Determine the (X, Y) coordinate at the center of the cell enclosing the given text.  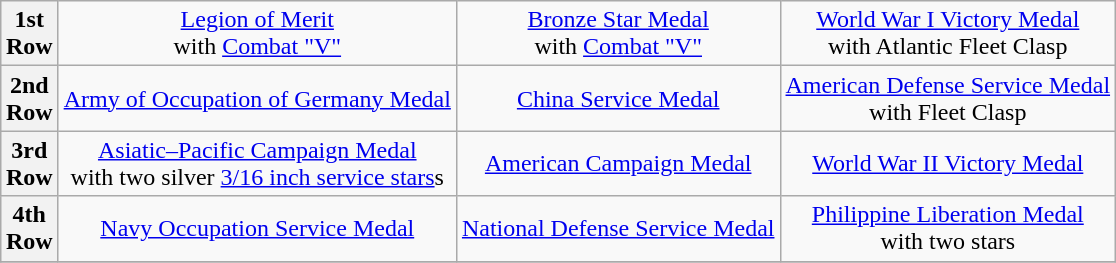
Army of Occupation of Germany Medal (257, 98)
China Service Medal (618, 98)
Philippine Liberation Medal with two stars (948, 228)
Bronze Star Medal with Combat "V" (618, 34)
Asiatic–Pacific Campaign Medal with two silver 3/16 inch service starss (257, 164)
Navy Occupation Service Medal (257, 228)
American Defense Service Medal with Fleet Clasp (948, 98)
1st Row (29, 34)
American Campaign Medal (618, 164)
2nd Row (29, 98)
World War I Victory Medal with Atlantic Fleet Clasp (948, 34)
3rd Row (29, 164)
4th Row (29, 228)
Legion of Merit with Combat "V" (257, 34)
National Defense Service Medal (618, 228)
World War II Victory Medal (948, 164)
